Scan for the cell matching the given text and deliver its [x, y] coordinate at center. 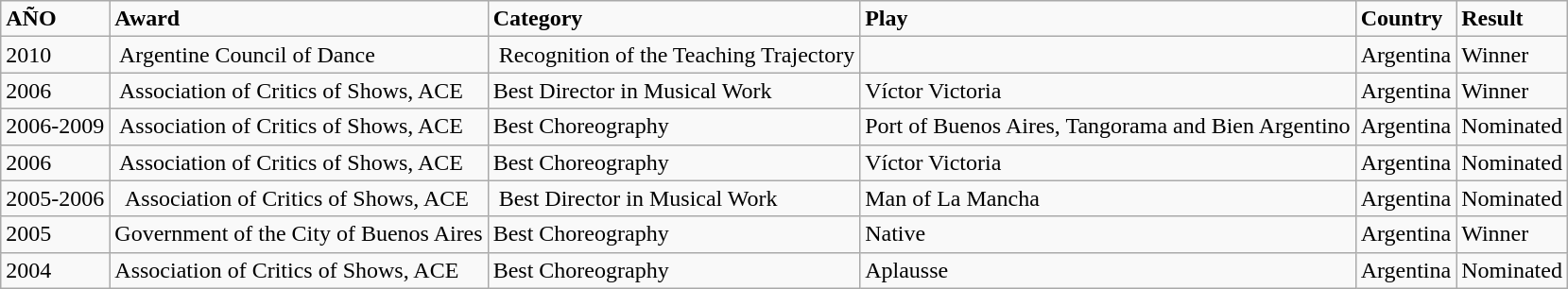
Native [1108, 234]
Play [1108, 19]
Result [1512, 19]
2006-2009 [55, 127]
2005-2006 [55, 198]
Category [674, 19]
2010 [55, 55]
Government of the City of Buenos Aires [299, 234]
Aplausse [1108, 270]
Argentine Council of Dance [299, 55]
Man of La Mancha [1108, 198]
Award [299, 19]
Recognition of the Teaching Trajectory [674, 55]
Port of Buenos Aires, Tangorama and Bien Argentino [1108, 127]
AÑO [55, 19]
2005 [55, 234]
Country [1406, 19]
2004 [55, 270]
